Return (x, y) of the center of cell containing provided text 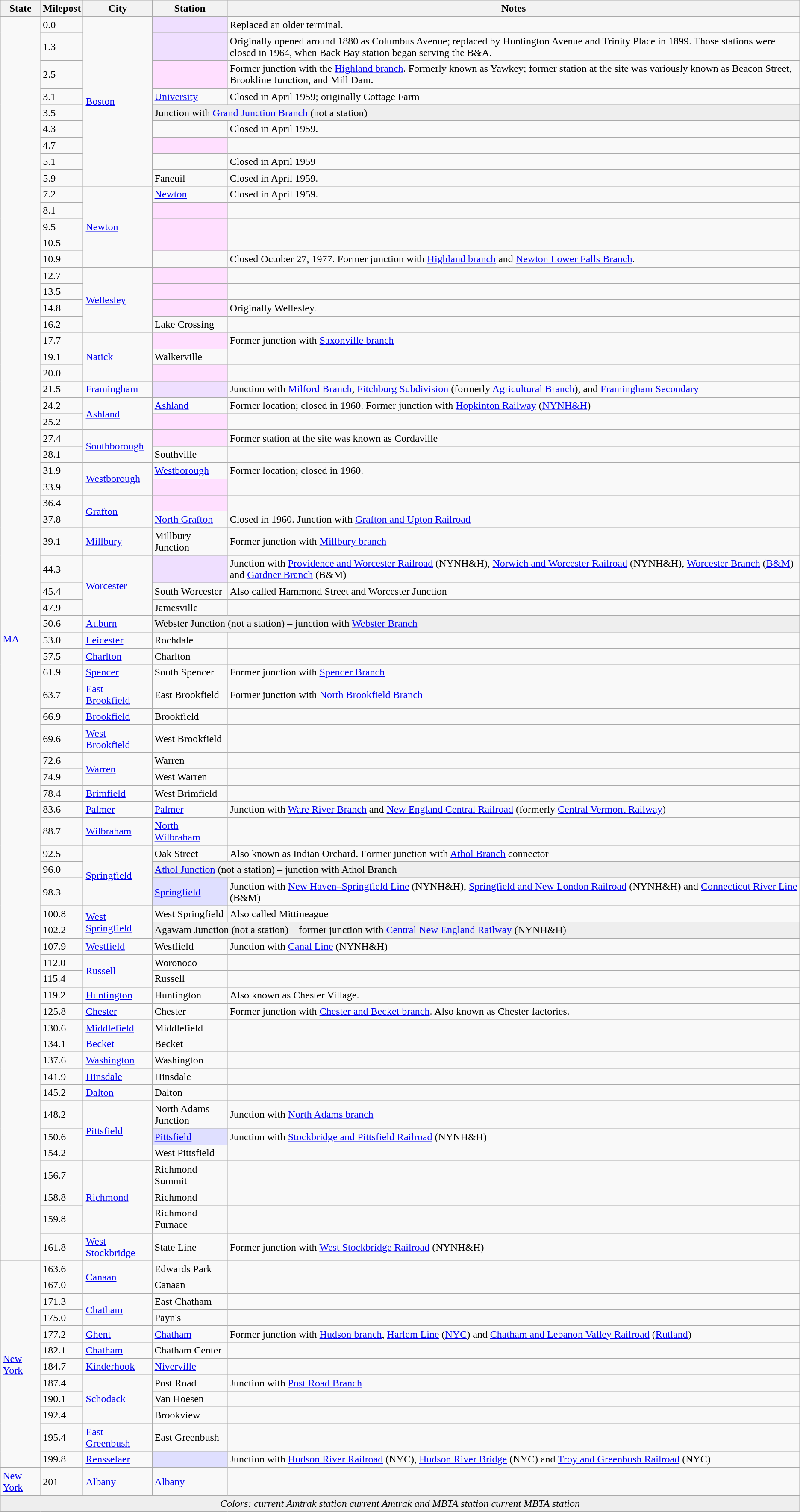
Former junction with Chester and Becket branch. Also known as Chester factories. (514, 1011)
Agawam Junction (not a station) – former junction with Central New England Railway (NYNH&H) (476, 930)
190.1 (62, 1399)
3.5 (62, 113)
28.1 (62, 454)
Spencer (118, 672)
1.3 (62, 47)
74.9 (62, 777)
2.5 (62, 74)
Lake Crossing (190, 324)
Closed in April 1959; originally Cottage Farm (514, 97)
Colors: current Amtrak station current Amtrak and MBTA station current MBTA station (400, 1503)
Post Road (190, 1383)
Also called Mittineague (514, 914)
98.3 (62, 892)
20.0 (62, 373)
Former junction with West Stockbridge Railroad (NYNH&H) (514, 1247)
Replaced an older terminal. (514, 25)
Worcester (118, 585)
177.2 (62, 1334)
Closed in 1960. Junction with Grafton and Upton Railroad (514, 520)
92.5 (62, 854)
Leicester (118, 640)
33.9 (62, 487)
Ghent (118, 1334)
Junction with New Haven–Springfield Line (NYNH&H), Springfield and New London Railroad (NYNH&H) and Connecticut River Line (B&M) (514, 892)
88.7 (62, 831)
Notes (514, 9)
27.4 (62, 438)
Richmond Summit (190, 1175)
Grafton (118, 511)
17.7 (62, 341)
West Warren (190, 777)
25.2 (62, 422)
5.9 (62, 178)
Also known as Chester Village. (514, 995)
195.4 (62, 1437)
148.2 (62, 1115)
184.7 (62, 1366)
Junction with Post Road Branch (514, 1383)
Brimfield (118, 793)
Framingham (118, 389)
Richmond Furnace (190, 1219)
Schodack (118, 1399)
31.9 (62, 470)
Edwards Park (190, 1269)
Kinderhook (118, 1366)
Millbury (118, 542)
50.6 (62, 624)
45.4 (62, 591)
175.0 (62, 1318)
187.4 (62, 1383)
South Worcester (190, 591)
145.2 (62, 1093)
12.7 (62, 276)
53.0 (62, 640)
137.6 (62, 1060)
161.8 (62, 1247)
150.6 (62, 1137)
24.2 (62, 405)
4.7 (62, 145)
119.2 (62, 995)
Rochdale (190, 640)
West Stockbridge (118, 1247)
Athol Junction (not a station) – junction with Athol Branch (476, 870)
West Pittsfield (190, 1153)
Junction with Milford Branch, Fitchburg Subdivision (formerly Agricultural Branch), and Framingham Secondary (514, 389)
4.3 (62, 129)
Closed in April 1959 (514, 161)
154.2 (62, 1153)
Originally Wellesley. (514, 308)
Brookview (190, 1415)
Former junction with Spencer Branch (514, 672)
100.8 (62, 914)
Former location; closed in 1960. (514, 470)
State (21, 9)
Former junction with Millbury branch (514, 542)
96.0 (62, 870)
61.9 (62, 672)
66.9 (62, 716)
83.6 (62, 810)
North Adams Junction (190, 1115)
Wilbraham (118, 831)
14.8 (62, 308)
37.8 (62, 520)
3.1 (62, 97)
36.4 (62, 503)
University (190, 97)
Also known as Indian Orchard. Former junction with Athol Branch connector (514, 854)
158.8 (62, 1197)
Jamesville (190, 608)
141.9 (62, 1076)
Walkerville (190, 357)
Former junction with North Brookfield Branch (514, 695)
Junction with North Adams branch (514, 1115)
199.8 (62, 1459)
Former location; closed in 1960. Former junction with Hopkinton Railway (NYNH&H) (514, 405)
39.1 (62, 542)
Also called Hammond Street and Worcester Junction (514, 591)
Webster Junction (not a station) – junction with Webster Branch (476, 624)
156.7 (62, 1175)
16.2 (62, 324)
5.1 (62, 161)
102.2 (62, 930)
57.5 (62, 656)
10.5 (62, 243)
182.1 (62, 1350)
78.4 (62, 793)
171.3 (62, 1301)
47.9 (62, 608)
Former junction with Hudson branch, Harlem Line (NYC) and Chatham and Lebanon Valley Railroad (Rutland) (514, 1334)
19.1 (62, 357)
Faneuil (190, 178)
West Brimfield (190, 793)
Closed October 27, 1977. Former junction with Highland branch and Newton Lower Falls Branch. (514, 259)
Former junction with Saxonville branch (514, 341)
North Wilbraham (190, 831)
State Line (190, 1247)
7.2 (62, 194)
Junction with Canal Line (NYNH&H) (514, 946)
Auburn (118, 624)
Chatham Center (190, 1350)
Junction with Providence and Worcester Railroad (NYNH&H), Norwich and Worcester Railroad (NYNH&H), Worcester Branch (B&M) and Gardner Branch (B&M) (514, 569)
107.9 (62, 946)
10.9 (62, 259)
Natick (118, 357)
Rensselaer (118, 1459)
159.8 (62, 1219)
Junction with Hudson River Railroad (NYC), Hudson River Bridge (NYC) and Troy and Greenbush Railroad (NYC) (514, 1459)
Junction with Stockbridge and Pittsfield Railroad (NYNH&H) (514, 1137)
9.5 (62, 227)
134.1 (62, 1044)
112.0 (62, 963)
0.0 (62, 25)
Millbury Junction (190, 542)
44.3 (62, 569)
City (118, 9)
163.6 (62, 1269)
72.6 (62, 760)
Woronoco (190, 963)
Milepost (62, 9)
Station (190, 9)
Van Hoesen (190, 1399)
167.0 (62, 1285)
115.4 (62, 979)
Junction with Ware River Branch and New England Central Railroad (formerly Central Vermont Railway) (514, 810)
130.6 (62, 1028)
MA (21, 639)
125.8 (62, 1011)
Wellesley (118, 300)
13.5 (62, 292)
South Spencer (190, 672)
69.6 (62, 738)
Junction with Grand Junction Branch (not a station) (476, 113)
Former station at the site was known as Cordaville (514, 438)
North Grafton (190, 520)
63.7 (62, 695)
Boston (118, 102)
Oak Street (190, 854)
21.5 (62, 389)
8.1 (62, 210)
201 (62, 1482)
Southborough (118, 446)
Niverville (190, 1366)
East Chatham (190, 1301)
Payn's (190, 1318)
Southville (190, 454)
192.4 (62, 1415)
